Extract the [x, y] coordinate from the center of the cell holding the provided text.  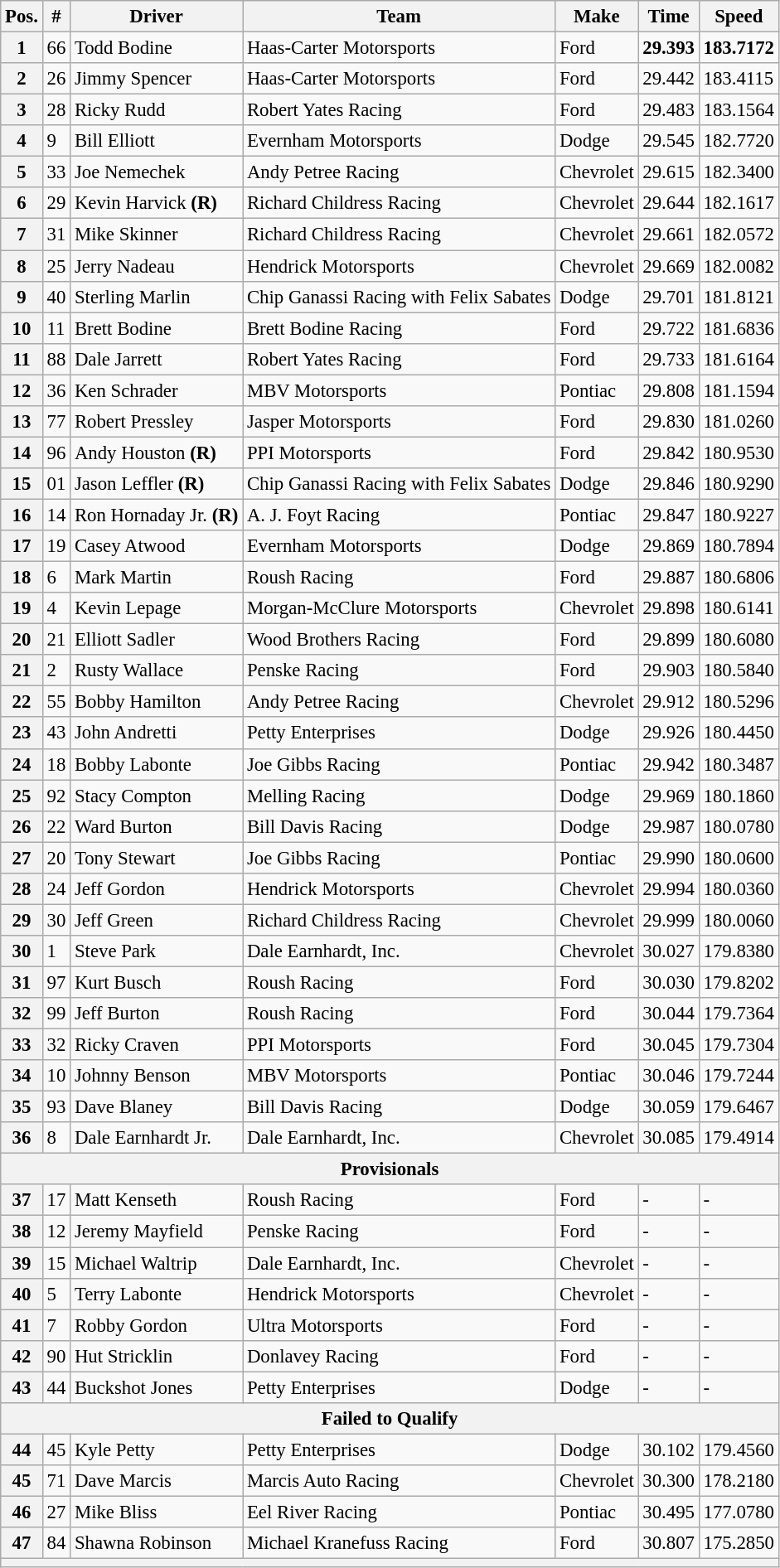
29.701 [668, 297]
Kyle Petty [157, 1449]
179.8202 [739, 982]
183.7172 [739, 48]
177.0780 [739, 1512]
180.1860 [739, 796]
Jeff Burton [157, 1014]
180.6806 [739, 578]
29.847 [668, 515]
Jeff Green [157, 920]
29.969 [668, 796]
179.7244 [739, 1076]
181.6836 [739, 328]
29.926 [668, 733]
Ken Schrader [157, 390]
Jimmy Spencer [157, 79]
180.9530 [739, 452]
Bobby Hamilton [157, 702]
29.808 [668, 390]
Failed to Qualify [390, 1419]
Ron Hornaday Jr. (R) [157, 515]
30.085 [668, 1138]
Shawna Robinson [157, 1543]
93 [56, 1107]
Bobby Labonte [157, 764]
Pos. [22, 17]
Sterling Marlin [157, 297]
29.393 [668, 48]
30.059 [668, 1107]
37 [22, 1201]
Jeff Gordon [157, 889]
178.2180 [739, 1481]
180.0780 [739, 826]
Wood Brothers Racing [400, 640]
180.0360 [739, 889]
29.483 [668, 110]
92 [56, 796]
Brett Bodine Racing [400, 328]
Kurt Busch [157, 982]
30.044 [668, 1014]
182.0572 [739, 235]
Ricky Rudd [157, 110]
3 [22, 110]
Casey Atwood [157, 546]
180.9290 [739, 484]
Jason Leffler (R) [157, 484]
180.6141 [739, 608]
Donlavey Racing [400, 1356]
Speed [739, 17]
Jasper Motorsports [400, 422]
71 [56, 1481]
Terry Labonte [157, 1294]
90 [56, 1356]
180.3487 [739, 764]
181.8121 [739, 297]
Dave Blaney [157, 1107]
29.990 [668, 858]
John Andretti [157, 733]
29.899 [668, 640]
Ricky Craven [157, 1045]
30.102 [668, 1449]
30.495 [668, 1512]
29.898 [668, 608]
179.7364 [739, 1014]
182.1617 [739, 203]
Dale Earnhardt Jr. [157, 1138]
Make [597, 17]
179.4914 [739, 1138]
Morgan-McClure Motorsports [400, 608]
183.1564 [739, 110]
Ward Burton [157, 826]
38 [22, 1232]
30.300 [668, 1481]
180.0600 [739, 858]
181.6164 [739, 359]
30.027 [668, 951]
99 [56, 1014]
Tony Stewart [157, 858]
Steve Park [157, 951]
182.0082 [739, 266]
29.887 [668, 578]
Stacy Compton [157, 796]
Eel River Racing [400, 1512]
42 [22, 1356]
Michael Kranefuss Racing [400, 1543]
30.046 [668, 1076]
179.6467 [739, 1107]
35 [22, 1107]
180.7894 [739, 546]
Michael Waltrip [157, 1263]
Kevin Harvick (R) [157, 203]
183.4115 [739, 79]
181.0260 [739, 422]
Driver [157, 17]
Provisionals [390, 1169]
23 [22, 733]
Marcis Auto Racing [400, 1481]
41 [22, 1325]
77 [56, 422]
97 [56, 982]
Kevin Lepage [157, 608]
179.4560 [739, 1449]
Jeremy Mayfield [157, 1232]
Bill Elliott [157, 141]
Robert Pressley [157, 422]
Brett Bodine [157, 328]
46 [22, 1512]
180.5840 [739, 670]
88 [56, 359]
29.733 [668, 359]
179.7304 [739, 1045]
181.1594 [739, 390]
Ultra Motorsports [400, 1325]
179.8380 [739, 951]
Dale Jarrett [157, 359]
29.846 [668, 484]
29.903 [668, 670]
29.869 [668, 546]
Robby Gordon [157, 1325]
29.830 [668, 422]
182.7720 [739, 141]
29.994 [668, 889]
66 [56, 48]
29.644 [668, 203]
29.545 [668, 141]
Mike Bliss [157, 1512]
29.615 [668, 172]
Elliott Sadler [157, 640]
Mike Skinner [157, 235]
01 [56, 484]
34 [22, 1076]
29.999 [668, 920]
39 [22, 1263]
96 [56, 452]
Hut Stricklin [157, 1356]
Matt Kenseth [157, 1201]
180.6080 [739, 640]
182.3400 [739, 172]
Melling Racing [400, 796]
Time [668, 17]
180.0060 [739, 920]
Mark Martin [157, 578]
A. J. Foyt Racing [400, 515]
Dave Marcis [157, 1481]
Andy Houston (R) [157, 452]
Joe Nemechek [157, 172]
180.9227 [739, 515]
29.722 [668, 328]
180.5296 [739, 702]
Team [400, 17]
13 [22, 422]
180.4450 [739, 733]
29.842 [668, 452]
47 [22, 1543]
29.669 [668, 266]
29.442 [668, 79]
16 [22, 515]
29.942 [668, 764]
# [56, 17]
30.030 [668, 982]
Buckshot Jones [157, 1387]
Todd Bodine [157, 48]
55 [56, 702]
29.912 [668, 702]
30.807 [668, 1543]
30.045 [668, 1045]
175.2850 [739, 1543]
29.987 [668, 826]
Jerry Nadeau [157, 266]
Rusty Wallace [157, 670]
29.661 [668, 235]
Johnny Benson [157, 1076]
84 [56, 1543]
